Determine the [X, Y] coordinate at the center of the cell enclosing the given text.  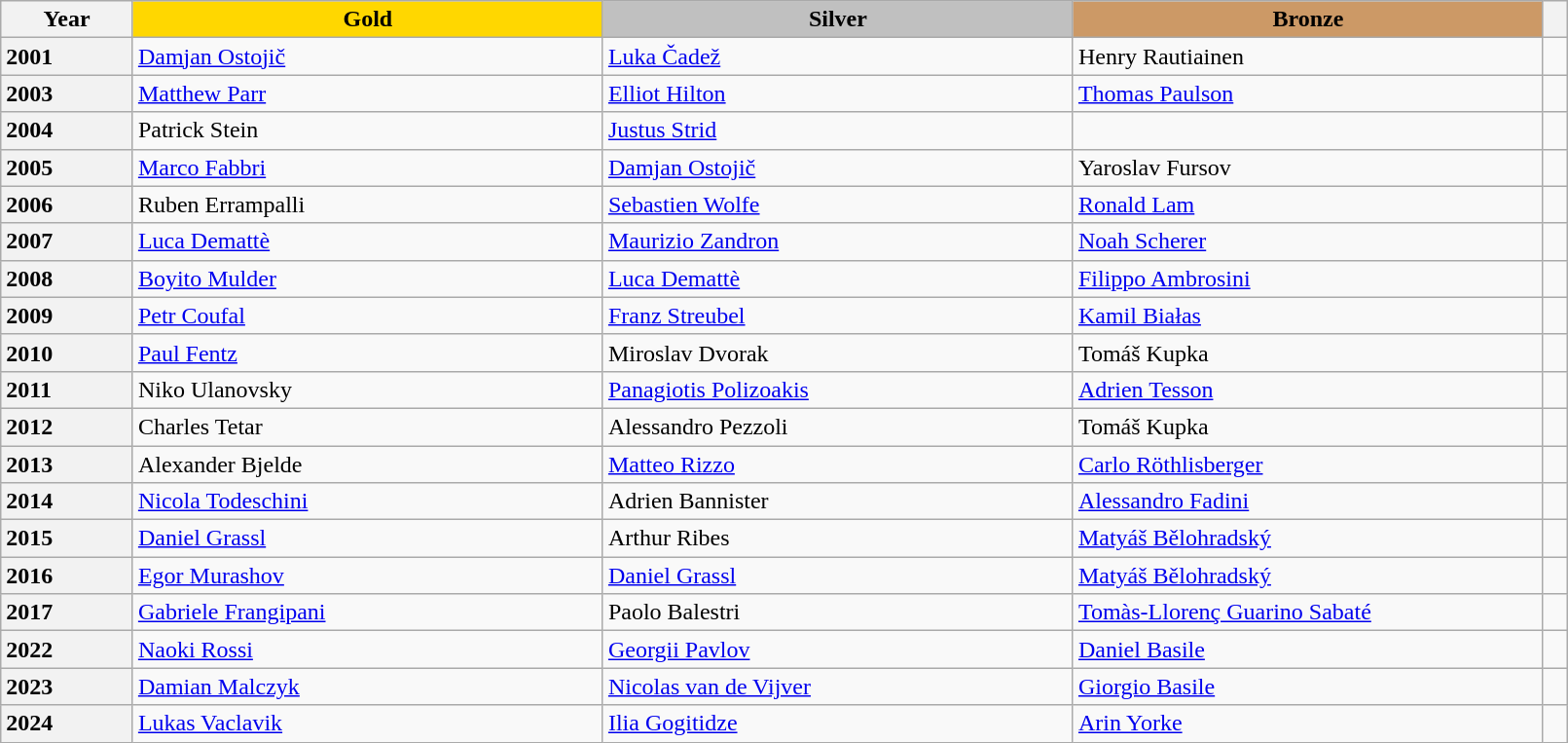
Year [67, 19]
Henry Rautiainen [1308, 56]
Noah Scherer [1308, 241]
Panagiotis Polizoakis [837, 390]
Boyito Mulder [368, 279]
2009 [67, 316]
Franz Streubel [837, 316]
Marco Fabbri [368, 167]
Elliot Hilton [837, 93]
Filippo Ambrosini [1308, 279]
Paul Fentz [368, 353]
2024 [67, 724]
Alessandro Pezzoli [837, 427]
Carlo Röthlisberger [1308, 464]
Gabriele Frangipani [368, 613]
2001 [67, 56]
Luka Čadež [837, 56]
2022 [67, 650]
Arthur Ribes [837, 539]
2003 [67, 93]
Charles Tetar [368, 427]
2011 [67, 390]
Yaroslav Fursov [1308, 167]
2015 [67, 539]
Thomas Paulson [1308, 93]
Adrien Bannister [837, 502]
Nicolas van de Vijver [837, 687]
Damian Malczyk [368, 687]
Sebastien Wolfe [837, 204]
2008 [67, 279]
Patrick Stein [368, 130]
Giorgio Basile [1308, 687]
Bronze [1308, 19]
Justus Strid [837, 130]
2010 [67, 353]
Tomàs-Llorenç Guarino Sabaté [1308, 613]
2014 [67, 502]
Ilia Gogitidze [837, 724]
Naoki Rossi [368, 650]
Nicola Todeschini [368, 502]
Daniel Basile [1308, 650]
Matthew Parr [368, 93]
Miroslav Dvorak [837, 353]
Matteo Rizzo [837, 464]
2013 [67, 464]
Arin Yorke [1308, 724]
Ruben Errampalli [368, 204]
Maurizio Zandron [837, 241]
2012 [67, 427]
2004 [67, 130]
2007 [67, 241]
2006 [67, 204]
Egor Murashov [368, 576]
Niko Ulanovsky [368, 390]
Paolo Balestri [837, 613]
Alexander Bjelde [368, 464]
Kamil Białas [1308, 316]
2016 [67, 576]
Georgii Pavlov [837, 650]
Gold [368, 19]
Alessandro Fadini [1308, 502]
2023 [67, 687]
Lukas Vaclavik [368, 724]
Adrien Tesson [1308, 390]
2017 [67, 613]
Petr Coufal [368, 316]
Ronald Lam [1308, 204]
Silver [837, 19]
2005 [67, 167]
